Find where the given text appears and provide that cell's center as (X, Y) coordinate. 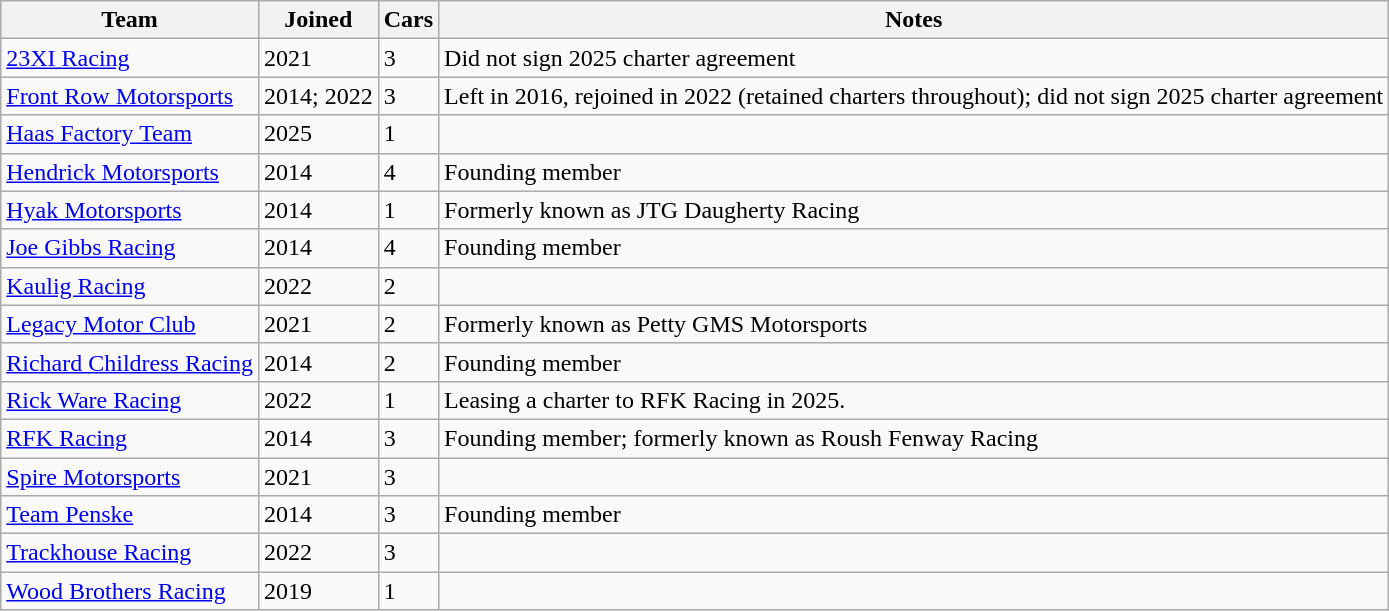
2019 (318, 591)
Founding member; formerly known as Roush Fenway Racing (914, 438)
Leasing a charter to RFK Racing in 2025. (914, 400)
Rick Ware Racing (130, 400)
Kaulig Racing (130, 286)
2025 (318, 134)
Left in 2016, rejoined in 2022 (retained charters throughout); did not sign 2025 charter agreement (914, 96)
Joined (318, 20)
Hyak Motorsports (130, 210)
Hendrick Motorsports (130, 172)
Wood Brothers Racing (130, 591)
Richard Childress Racing (130, 362)
Did not sign 2025 charter agreement (914, 58)
23XI Racing (130, 58)
Haas Factory Team (130, 134)
Team (130, 20)
Notes (914, 20)
Front Row Motorsports (130, 96)
Formerly known as JTG Daugherty Racing (914, 210)
RFK Racing (130, 438)
Legacy Motor Club (130, 324)
Team Penske (130, 515)
Formerly known as Petty GMS Motorsports (914, 324)
Spire Motorsports (130, 477)
2014; 2022 (318, 96)
Joe Gibbs Racing (130, 248)
Trackhouse Racing (130, 553)
Cars (408, 20)
